Find where the given text appears and provide that cell's center as (X, Y) coordinate. 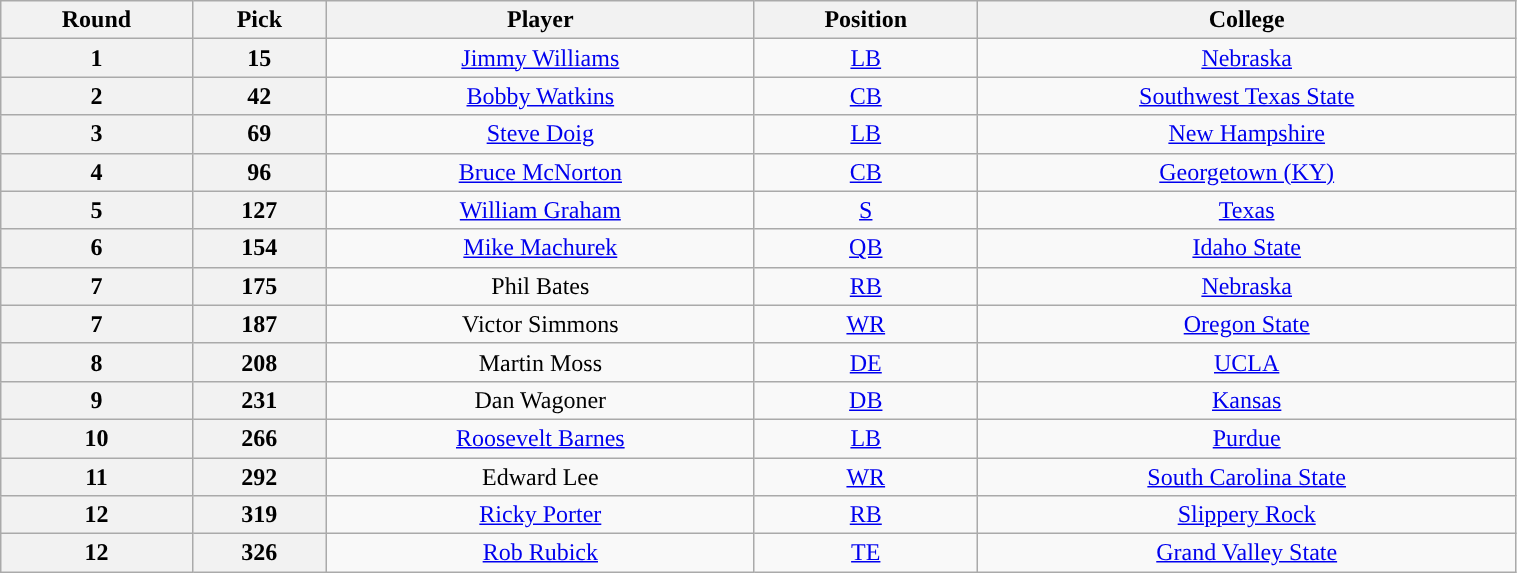
69 (259, 134)
Pick (259, 20)
Oregon State (1246, 324)
319 (259, 515)
187 (259, 324)
S (866, 210)
Steve Doig (540, 134)
96 (259, 172)
127 (259, 210)
TE (866, 553)
11 (96, 477)
208 (259, 362)
Texas (1246, 210)
QB (866, 248)
Edward Lee (540, 477)
Victor Simmons (540, 324)
Player (540, 20)
326 (259, 553)
New Hampshire (1246, 134)
8 (96, 362)
DE (866, 362)
Dan Wagoner (540, 400)
5 (96, 210)
15 (259, 58)
Ricky Porter (540, 515)
42 (259, 96)
Bruce McNorton (540, 172)
Position (866, 20)
1 (96, 58)
292 (259, 477)
Grand Valley State (1246, 553)
College (1246, 20)
South Carolina State (1246, 477)
3 (96, 134)
266 (259, 438)
William Graham (540, 210)
Jimmy Williams (540, 58)
DB (866, 400)
Georgetown (KY) (1246, 172)
Bobby Watkins (540, 96)
Mike Machurek (540, 248)
Kansas (1246, 400)
4 (96, 172)
Roosevelt Barnes (540, 438)
Rob Rubick (540, 553)
Martin Moss (540, 362)
Phil Bates (540, 286)
231 (259, 400)
9 (96, 400)
154 (259, 248)
Round (96, 20)
10 (96, 438)
175 (259, 286)
Southwest Texas State (1246, 96)
Purdue (1246, 438)
6 (96, 248)
Idaho State (1246, 248)
Slippery Rock (1246, 515)
2 (96, 96)
UCLA (1246, 362)
